Output the (x, y) coordinate of the center of the cell containing the given text.  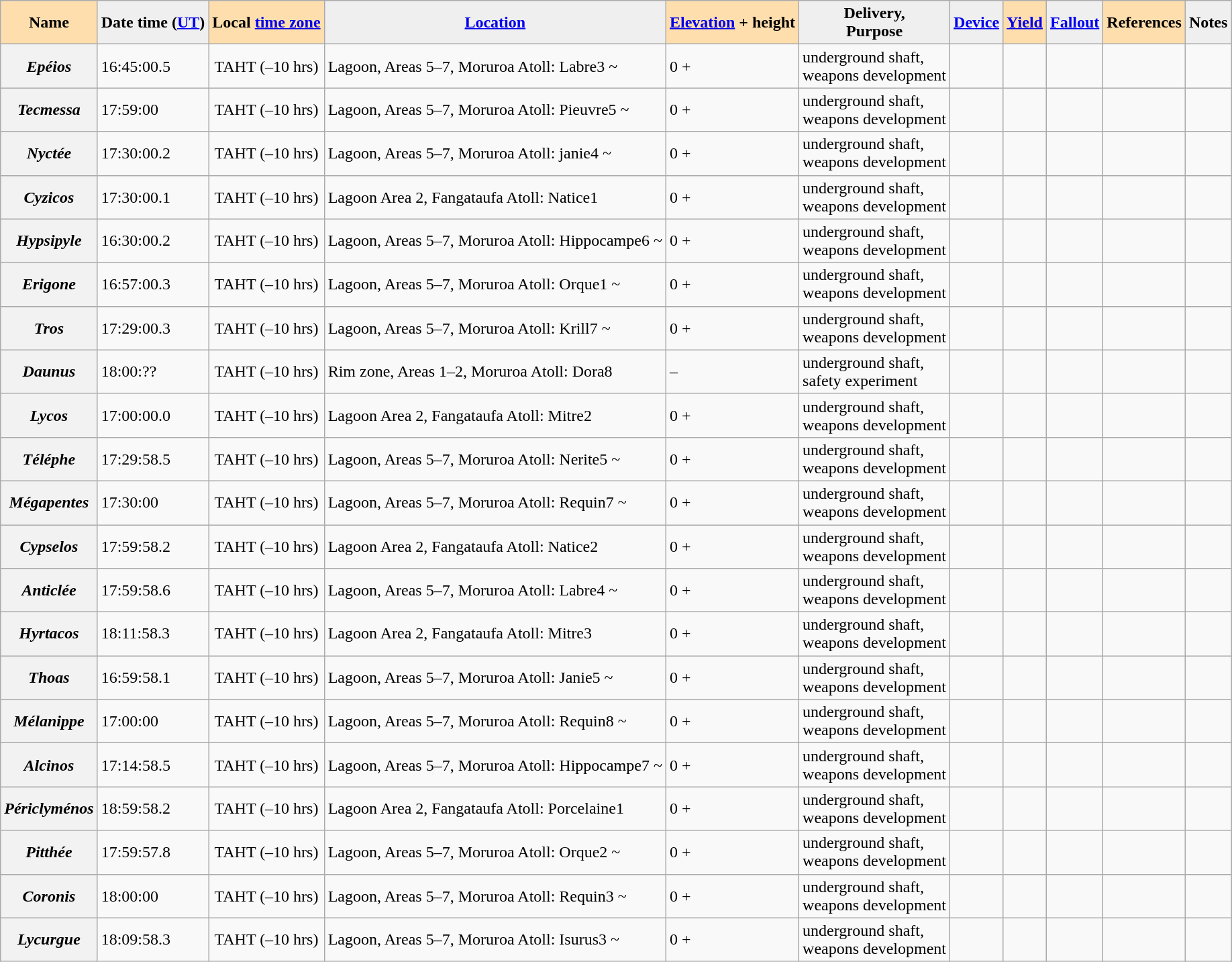
17:59:58.2 (153, 546)
Lagoon, Areas 5–7, Moruroa Atoll: Hippocampe6 ~ (495, 240)
Thoas (49, 678)
17:14:58.5 (153, 765)
17:00:00 (153, 721)
18:59:58.2 (153, 808)
17:30:00.1 (153, 197)
Daunus (49, 372)
Lagoon, Areas 5–7, Moruroa Atoll: Isurus3 ~ (495, 940)
Lagoon, Areas 5–7, Moruroa Atoll: Janie5 ~ (495, 678)
Lagoon, Areas 5–7, Moruroa Atoll: Hippocampe7 ~ (495, 765)
Hyrtacos (49, 634)
Périclyménos (49, 808)
Hypsipyle (49, 240)
18:00:?? (153, 372)
Tros (49, 328)
17:30:00.2 (153, 153)
Lagoon, Areas 5–7, Moruroa Atoll: Requin3 ~ (495, 896)
Nyctée (49, 153)
Device (977, 23)
17:59:58.6 (153, 591)
Local time zone (266, 23)
Yield (1025, 23)
underground shaft,safety experiment (875, 372)
Lycos (49, 415)
Anticlée (49, 591)
Lagoon Area 2, Fangataufa Atoll: Natice1 (495, 197)
Elevation + height (732, 23)
Mélanippe (49, 721)
16:45:00.5 (153, 66)
17:00:00.0 (153, 415)
16:59:58.1 (153, 678)
Lagoon, Areas 5–7, Moruroa Atoll: Requin8 ~ (495, 721)
Pitthée (49, 853)
Cyzicos (49, 197)
Delivery, Purpose (875, 23)
17:29:00.3 (153, 328)
18:09:58.3 (153, 940)
Lagoon Area 2, Fangataufa Atoll: Natice2 (495, 546)
Lagoon Area 2, Fangataufa Atoll: Mitre3 (495, 634)
– (732, 372)
Mégapentes (49, 502)
Lagoon Area 2, Fangataufa Atoll: Mitre2 (495, 415)
Rim zone, Areas 1–2, Moruroa Atoll: Dora8 (495, 372)
Lagoon, Areas 5–7, Moruroa Atoll: Nerite5 ~ (495, 459)
18:11:58.3 (153, 634)
Cypselos (49, 546)
17:30:00 (153, 502)
Epéios (49, 66)
16:57:00.3 (153, 285)
Lagoon, Areas 5–7, Moruroa Atoll: janie4 ~ (495, 153)
Erigone (49, 285)
17:59:57.8 (153, 853)
Tecmessa (49, 110)
Coronis (49, 896)
17:29:58.5 (153, 459)
Lagoon, Areas 5–7, Moruroa Atoll: Orque2 ~ (495, 853)
18:00:00 (153, 896)
Alcinos (49, 765)
References (1145, 23)
Lycurgue (49, 940)
Lagoon, Areas 5–7, Moruroa Atoll: Krill7 ~ (495, 328)
Lagoon, Areas 5–7, Moruroa Atoll: Pieuvre5 ~ (495, 110)
Lagoon, Areas 5–7, Moruroa Atoll: Labre4 ~ (495, 591)
Location (495, 23)
Fallout (1074, 23)
17:59:00 (153, 110)
Date time (UT) (153, 23)
Lagoon, Areas 5–7, Moruroa Atoll: Requin7 ~ (495, 502)
Téléphe (49, 459)
Lagoon Area 2, Fangataufa Atoll: Porcelaine1 (495, 808)
Notes (1208, 23)
16:30:00.2 (153, 240)
Lagoon, Areas 5–7, Moruroa Atoll: Orque1 ~ (495, 285)
Name (49, 23)
Lagoon, Areas 5–7, Moruroa Atoll: Labre3 ~ (495, 66)
